Return [x, y] of the center of cell containing provided text 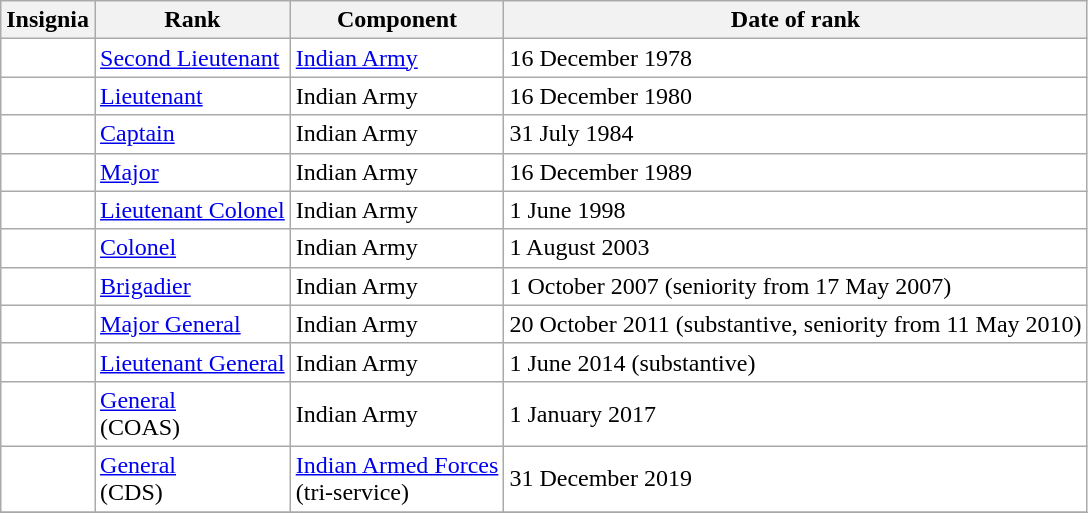
31 December 2019 [796, 478]
1 June 2014 (substantive) [796, 362]
Lieutenant Colonel [193, 210]
General(CDS) [193, 478]
16 December 1989 [796, 172]
31 July 1984 [796, 134]
Colonel [193, 248]
20 October 2011 (substantive, seniority from 11 May 2010) [796, 324]
Major General [193, 324]
Indian Armed Forces(tri-service) [397, 478]
Second Lieutenant [193, 58]
Major [193, 172]
1 October 2007 (seniority from 17 May 2007) [796, 286]
Brigadier [193, 286]
Date of rank [796, 20]
Insignia [48, 20]
16 December 1978 [796, 58]
Captain [193, 134]
Lieutenant General [193, 362]
Component [397, 20]
1 June 1998 [796, 210]
16 December 1980 [796, 96]
1 August 2003 [796, 248]
1 January 2017 [796, 414]
Lieutenant [193, 96]
Rank [193, 20]
General(COAS) [193, 414]
